Find where the given text appears and provide that cell's center as (X, Y) coordinate. 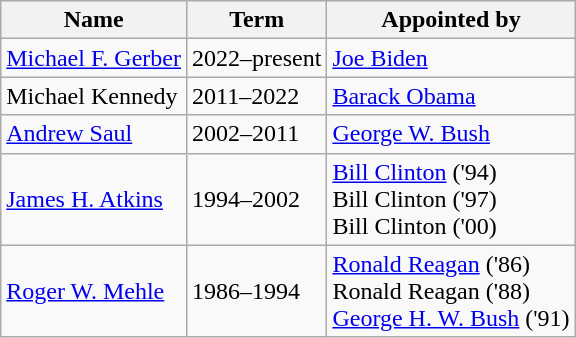
James H. Atkins (94, 199)
Name (94, 20)
1994–2002 (256, 199)
Michael Kennedy (94, 96)
George W. Bush (451, 134)
Andrew Saul (94, 134)
Roger W. Mehle (94, 291)
Appointed by (451, 20)
Joe Biden (451, 58)
1986–1994 (256, 291)
2022–present (256, 58)
Bill Clinton ('94)Bill Clinton ('97)Bill Clinton ('00) (451, 199)
Michael F. Gerber (94, 58)
2011–2022 (256, 96)
Ronald Reagan ('86)Ronald Reagan ('88)George H. W. Bush ('91) (451, 291)
Barack Obama (451, 96)
2002–2011 (256, 134)
Term (256, 20)
